From the cell containing the given text, extract its center point as [x, y] coordinate. 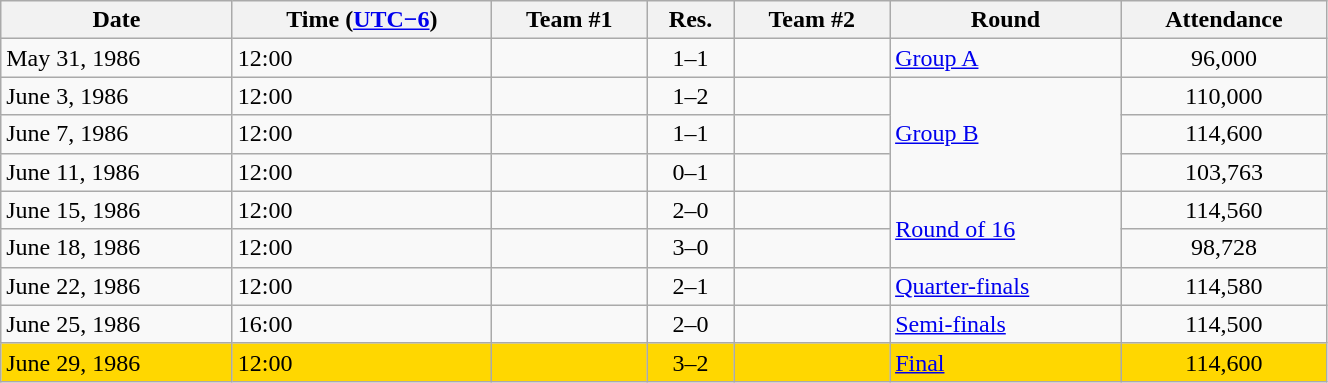
June 11, 1986 [117, 172]
0–1 [690, 172]
June 22, 1986 [117, 286]
114,580 [1224, 286]
Semi-finals [1006, 324]
Team #2 [812, 20]
Quarter-finals [1006, 286]
May 31, 1986 [117, 58]
Round of 16 [1006, 229]
96,000 [1224, 58]
Round [1006, 20]
Time (UTC−6) [362, 20]
3–2 [690, 362]
June 29, 1986 [117, 362]
Group A [1006, 58]
Group B [1006, 134]
3–0 [690, 248]
June 7, 1986 [117, 134]
Date [117, 20]
Res. [690, 20]
Attendance [1224, 20]
1–2 [690, 96]
June 18, 1986 [117, 248]
Final [1006, 362]
16:00 [362, 324]
103,763 [1224, 172]
114,500 [1224, 324]
Team #1 [569, 20]
June 25, 1986 [117, 324]
98,728 [1224, 248]
110,000 [1224, 96]
June 3, 1986 [117, 96]
2–1 [690, 286]
June 15, 1986 [117, 210]
114,560 [1224, 210]
